From the cell containing the given text, extract its center point as [x, y] coordinate. 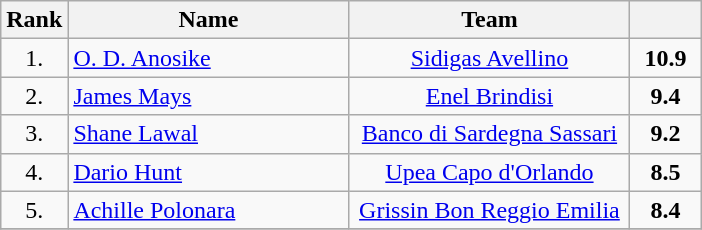
Banco di Sardegna Sassari [490, 134]
10.9 [666, 58]
3. [34, 134]
O. D. Anosike [208, 58]
Achille Polonara [208, 210]
Enel Brindisi [490, 96]
9.4 [666, 96]
Grissin Bon Reggio Emilia [490, 210]
1. [34, 58]
5. [34, 210]
Name [208, 20]
4. [34, 172]
Shane Lawal [208, 134]
8.5 [666, 172]
2. [34, 96]
8.4 [666, 210]
Dario Hunt [208, 172]
Rank [34, 20]
Upea Capo d'Orlando [490, 172]
Team [490, 20]
James Mays [208, 96]
9.2 [666, 134]
Sidigas Avellino [490, 58]
